Search for the cell housing the specified text and yield its (x, y) center coordinate. 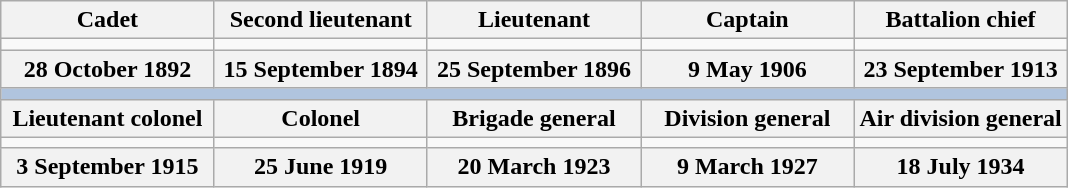
Brigade general (534, 118)
Captain (748, 20)
Lieutenant (534, 20)
25 September 1896 (534, 69)
Cadet (108, 20)
15 September 1894 (320, 69)
25 June 1919 (320, 167)
Colonel (320, 118)
Air division general (960, 118)
3 September 1915 (108, 167)
23 September 1913 (960, 69)
Division general (748, 118)
28 October 1892 (108, 69)
20 March 1923 (534, 167)
Battalion chief (960, 20)
Second lieutenant (320, 20)
9 March 1927 (748, 167)
18 July 1934 (960, 167)
9 May 1906 (748, 69)
Lieutenant colonel (108, 118)
